Output the [X, Y] coordinate of the center of the cell containing the given text.  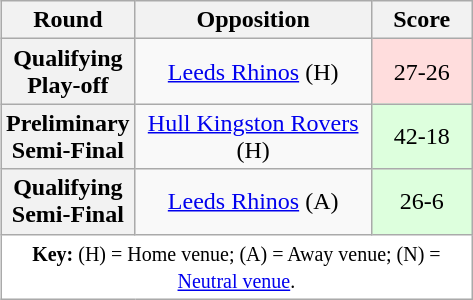
27-26 [422, 72]
Leeds Rhinos (A) [253, 202]
42-18 [422, 136]
Leeds Rhinos (H) [253, 72]
26-6 [422, 202]
Round [68, 20]
Qualifying Semi-Final [68, 202]
Hull Kingston Rovers (H) [253, 136]
Score [422, 20]
Key: (H) = Home venue; (A) = Away venue; (N) = Neutral venue. [237, 266]
Preliminary Semi-Final [68, 136]
Qualifying Play-off [68, 72]
Opposition [253, 20]
